Locate the cell with the specified text and output its [X, Y] center coordinate. 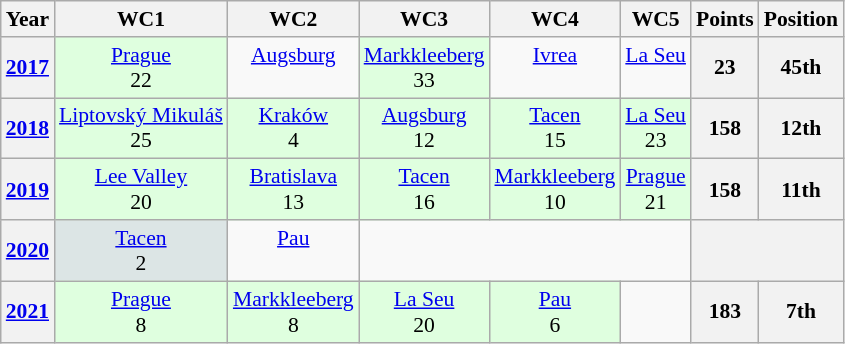
12th [801, 128]
Bratislava 13 [294, 190]
La Seu [656, 68]
WC3 [424, 19]
Prague 21 [656, 190]
Pau [294, 250]
7th [801, 312]
WC4 [554, 19]
Year [28, 19]
Prague 22 [141, 68]
Prague 8 [141, 312]
Tacen 16 [424, 190]
2020 [28, 250]
Augsburg 12 [424, 128]
Markkleeberg10 [554, 190]
La Seu 20 [424, 312]
Augsburg [294, 68]
Markkleeberg33 [424, 68]
11th [801, 190]
Liptovský Mikuláš 25 [141, 128]
Tacen 15 [554, 128]
Markkleeberg8 [294, 312]
Position [801, 19]
2019 [28, 190]
183 [725, 312]
Ivrea [554, 68]
Tacen 2 [141, 250]
WC5 [656, 19]
23 [725, 68]
2021 [28, 312]
Pau 6 [554, 312]
Lee Valley 20 [141, 190]
2018 [28, 128]
Points [725, 19]
Kraków 4 [294, 128]
2017 [28, 68]
La Seu 23 [656, 128]
45th [801, 68]
WC1 [141, 19]
WC2 [294, 19]
